Provide the (x, y) coordinate of the cell's center where the given text is located.  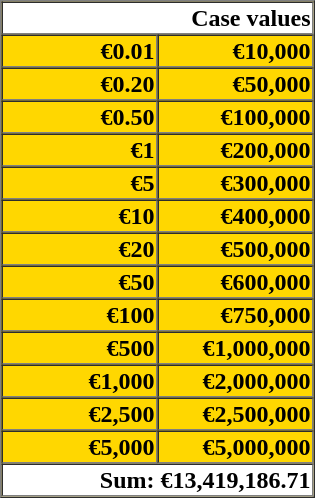
€10 (80, 216)
€0.01 (80, 50)
€50,000 (236, 84)
€600,000 (236, 282)
€1,000 (80, 380)
€1 (80, 150)
€500,000 (236, 248)
€2,500 (80, 414)
€400,000 (236, 216)
€10,000 (236, 50)
€20 (80, 248)
Sum: €13,419,186.71 (158, 480)
€500 (80, 348)
€750,000 (236, 314)
€0.50 (80, 116)
€100,000 (236, 116)
€2,000,000 (236, 380)
Case values (158, 18)
€1,000,000 (236, 348)
€50 (80, 282)
€5 (80, 182)
€300,000 (236, 182)
€200,000 (236, 150)
€2,500,000 (236, 414)
€5,000,000 (236, 446)
€100 (80, 314)
€5,000 (80, 446)
€0.20 (80, 84)
